Return (x, y) of the center of cell containing provided text 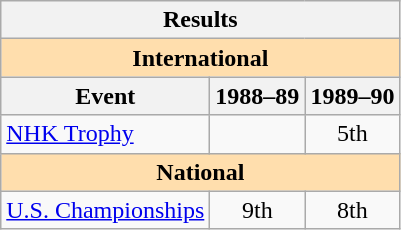
International (200, 58)
U.S. Championships (106, 210)
1989–90 (352, 96)
NHK Trophy (106, 134)
5th (352, 134)
Results (200, 20)
Event (106, 96)
1988–89 (258, 96)
9th (258, 210)
National (200, 172)
8th (352, 210)
